Capture the cell that displays the provided text and extract its [x, y] central coordinate. 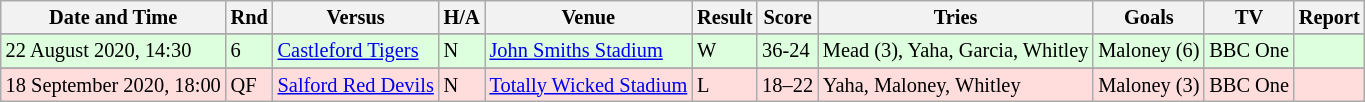
6 [250, 51]
Yaha, Maloney, Whitley [956, 85]
TV [1249, 17]
Totally Wicked Stadium [589, 85]
W [724, 51]
Maloney (3) [1148, 85]
Venue [589, 17]
18 September 2020, 18:00 [114, 85]
Goals [1148, 17]
Castleford Tigers [356, 51]
Maloney (6) [1148, 51]
L [724, 85]
Mead (3), Yaha, Garcia, Whitley [956, 51]
H/A [462, 17]
Versus [356, 17]
Date and Time [114, 17]
36-24 [788, 51]
QF [250, 85]
Score [788, 17]
Report [1330, 17]
Result [724, 17]
22 August 2020, 14:30 [114, 51]
Tries [956, 17]
John Smiths Stadium [589, 51]
Rnd [250, 17]
Salford Red Devils [356, 85]
18–22 [788, 85]
